Find where the given text appears and provide that cell's center as (X, Y) coordinate. 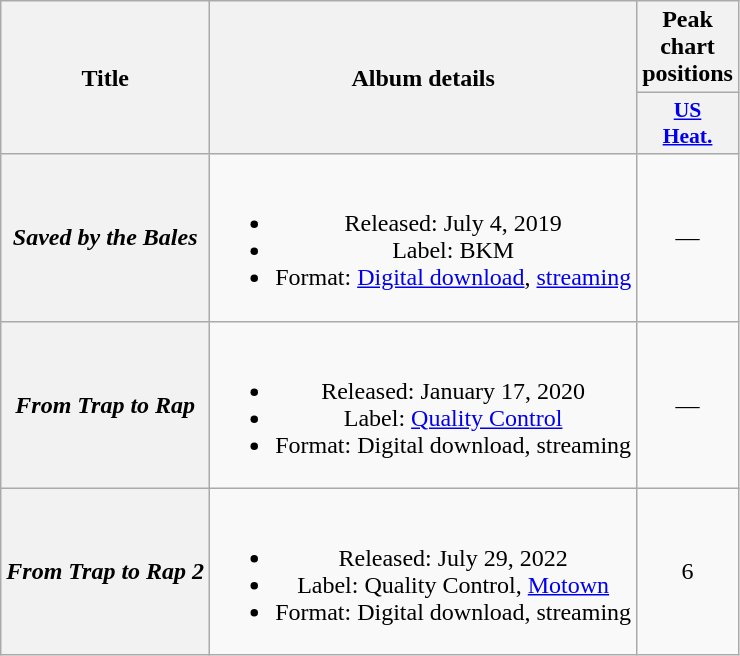
USHeat. (688, 124)
Album details (424, 78)
Title (106, 78)
Released: January 17, 2020Label: Quality ControlFormat: Digital download, streaming (424, 404)
Peak chart positions (688, 47)
Released: July 29, 2022Label: Quality Control, MotownFormat: Digital download, streaming (424, 572)
6 (688, 572)
Saved by the Bales (106, 238)
Released: July 4, 2019Label: BKMFormat: Digital download, streaming (424, 238)
From Trap to Rap 2 (106, 572)
From Trap to Rap (106, 404)
